Detect which cell encompasses the target text, then output its [x, y] center coordinate. 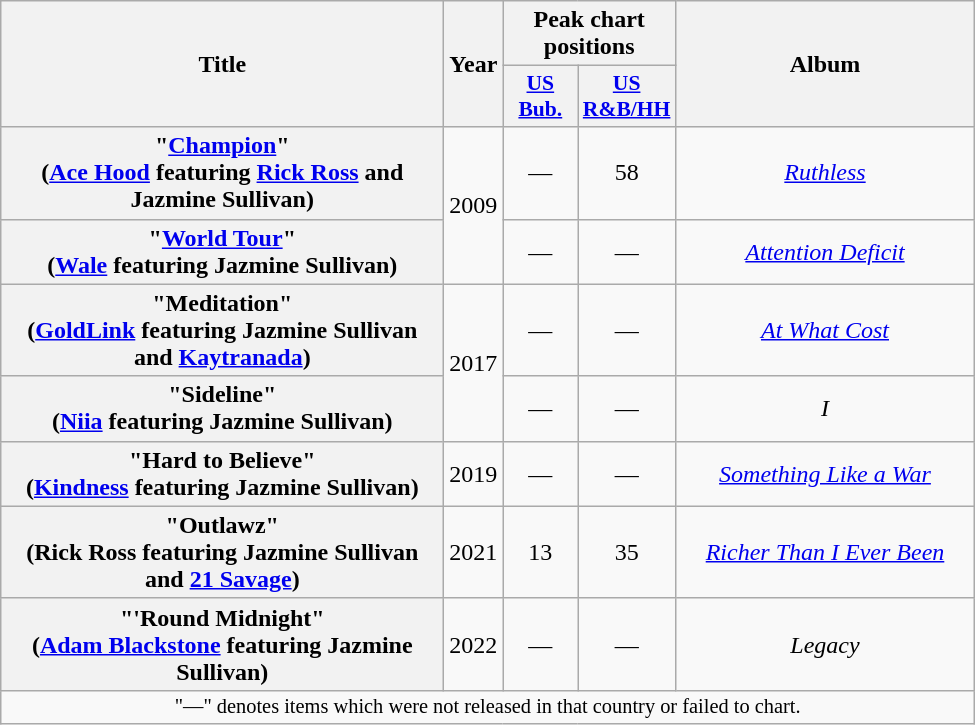
USBub. [540, 96]
"Champion"(Ace Hood featuring Rick Ross and Jazmine Sullivan) [222, 173]
2022 [474, 644]
2021 [474, 552]
"—" denotes items which were not released in that country or failed to chart. [488, 707]
58 [627, 173]
Legacy [824, 644]
"Meditation"(GoldLink featuring Jazmine Sullivan and Kaytranada) [222, 330]
Album [824, 64]
At What Cost [824, 330]
13 [540, 552]
"Outlawz"(Rick Ross featuring Jazmine Sullivan and 21 Savage) [222, 552]
"Hard to Believe"(Kindness featuring Jazmine Sullivan) [222, 474]
Something Like a War [824, 474]
"Sideline"(Niia featuring Jazmine Sullivan) [222, 408]
Year [474, 64]
2009 [474, 206]
"World Tour"(Wale featuring Jazmine Sullivan) [222, 252]
I [824, 408]
2017 [474, 362]
Richer Than I Ever Been [824, 552]
35 [627, 552]
Ruthless [824, 173]
US R&B/HH [627, 96]
Peak chart positions [590, 34]
"'Round Midnight"(Adam Blackstone featuring Jazmine Sullivan) [222, 644]
2019 [474, 474]
Title [222, 64]
Attention Deficit [824, 252]
